For the text-containing cell, return its midpoint in (X, Y) coordinate format. 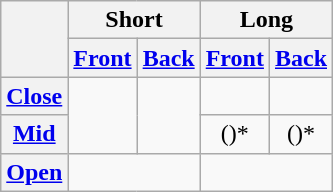
Close (34, 96)
Open (34, 172)
Short (134, 20)
Long (266, 20)
Mid (34, 134)
